Determine the [X, Y] coordinate at the center of the cell enclosing the given text.  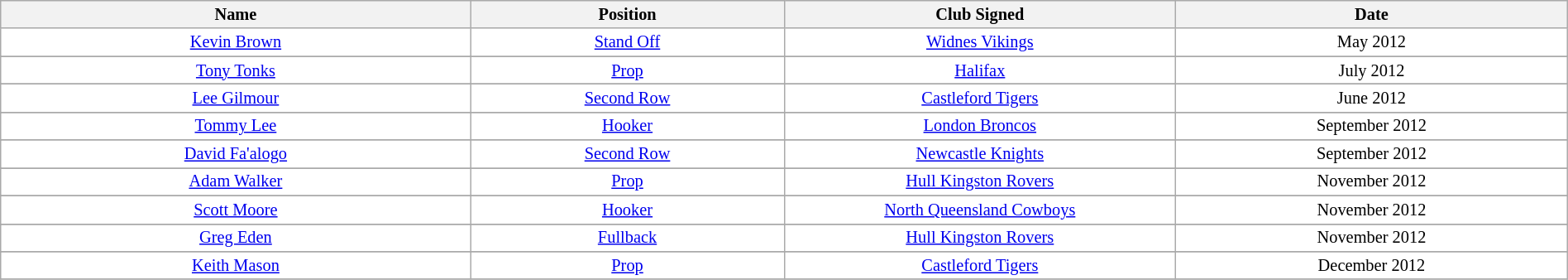
David Fa'alogo [236, 154]
Lee Gilmour [236, 98]
North Queensland Cowboys [980, 210]
December 2012 [1372, 265]
Scott Moore [236, 210]
May 2012 [1372, 42]
Stand Off [627, 42]
Keith Mason [236, 265]
Widnes Vikings [980, 42]
Position [627, 14]
Tommy Lee [236, 126]
Adam Walker [236, 181]
Newcastle Knights [980, 154]
Tony Tonks [236, 70]
Name [236, 14]
Date [1372, 14]
Halifax [980, 70]
London Broncos [980, 126]
July 2012 [1372, 70]
Greg Eden [236, 238]
Kevin Brown [236, 42]
Club Signed [980, 14]
June 2012 [1372, 98]
Fullback [627, 238]
